From the cell containing the given text, extract its center point as [X, Y] coordinate. 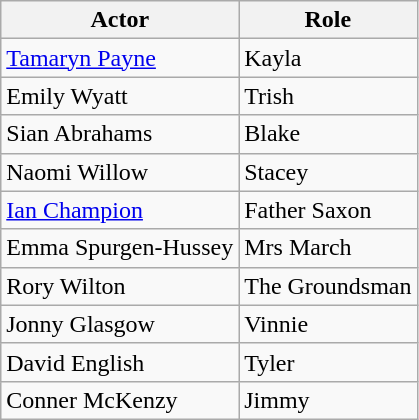
Stacey [328, 172]
Actor [120, 20]
Jonny Glasgow [120, 324]
Vinnie [328, 324]
Conner McKenzy [120, 400]
David English [120, 362]
Jimmy [328, 400]
Emily Wyatt [120, 96]
Ian Champion [120, 210]
Rory Wilton [120, 286]
Blake [328, 134]
Father Saxon [328, 210]
The Groundsman [328, 286]
Naomi Willow [120, 172]
Mrs March [328, 248]
Trish [328, 96]
Kayla [328, 58]
Sian Abrahams [120, 134]
Role [328, 20]
Tyler [328, 362]
Tamaryn Payne [120, 58]
Emma Spurgen-Hussey [120, 248]
